For the text-containing cell, return its midpoint in [X, Y] coordinate format. 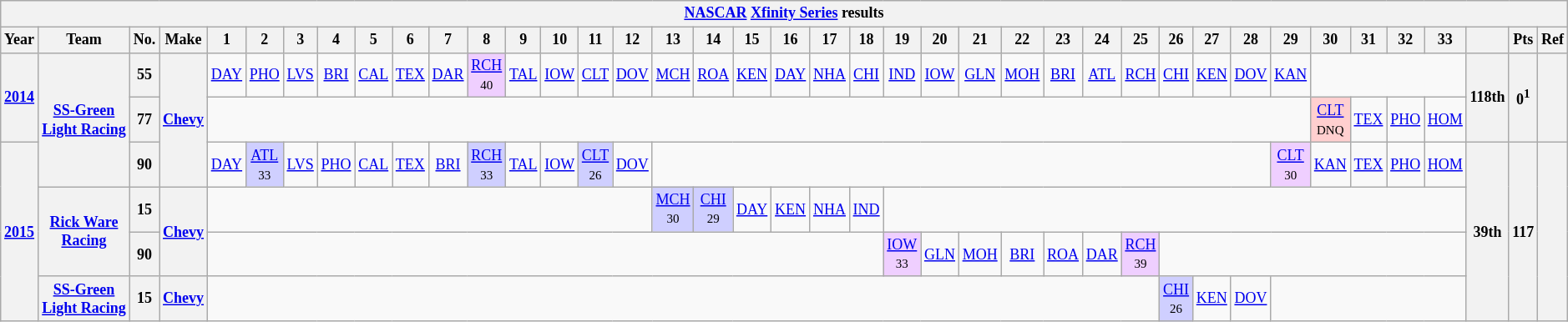
ATL33 [264, 164]
2014 [20, 97]
118th [1488, 97]
16 [791, 40]
11 [594, 40]
31 [1368, 40]
Ref [1553, 40]
1 [226, 40]
20 [940, 40]
5 [374, 40]
Rick Ware Racing [83, 232]
No. [145, 40]
117 [1523, 232]
12 [633, 40]
55 [145, 75]
26 [1176, 40]
MCH [673, 75]
CLT [594, 75]
Pts [1523, 40]
27 [1211, 40]
33 [1446, 40]
CHI26 [1176, 299]
30 [1330, 40]
Year [20, 40]
22 [1022, 40]
19 [902, 40]
39th [1488, 232]
23 [1064, 40]
29 [1291, 40]
RCH [1141, 75]
7 [448, 40]
2015 [20, 232]
14 [713, 40]
CLT26 [594, 164]
CLT30 [1291, 164]
8 [487, 40]
24 [1102, 40]
RCH39 [1141, 254]
CLTDNQ [1330, 120]
Make [184, 40]
MCH30 [673, 209]
4 [336, 40]
21 [980, 40]
RCH33 [487, 164]
RCH40 [487, 75]
3 [301, 40]
6 [411, 40]
25 [1141, 40]
28 [1251, 40]
9 [524, 40]
CHI29 [713, 209]
32 [1406, 40]
77 [145, 120]
17 [830, 40]
18 [867, 40]
13 [673, 40]
NASCAR Xfinity Series results [784, 13]
01 [1523, 97]
ATL [1102, 75]
10 [559, 40]
2 [264, 40]
Team [83, 40]
IOW33 [902, 254]
